Return the (x, y) coordinate for the center point of the cell that contains the specified text.  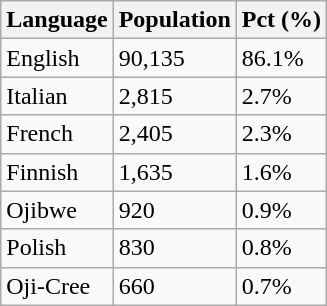
Finnish (57, 172)
Language (57, 20)
0.9% (281, 210)
English (57, 58)
2.7% (281, 96)
86.1% (281, 58)
Polish (57, 248)
French (57, 134)
Ojibwe (57, 210)
Pct (%) (281, 20)
Oji-Cree (57, 286)
Population (174, 20)
1.6% (281, 172)
660 (174, 286)
830 (174, 248)
90,135 (174, 58)
Italian (57, 96)
2.3% (281, 134)
0.7% (281, 286)
2,405 (174, 134)
2,815 (174, 96)
1,635 (174, 172)
0.8% (281, 248)
920 (174, 210)
